Search for the cell housing the specified text and yield its [X, Y] center coordinate. 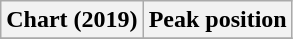
Chart (2019) [72, 20]
Peak position [218, 20]
